For the text-containing cell, return its midpoint in [X, Y] coordinate format. 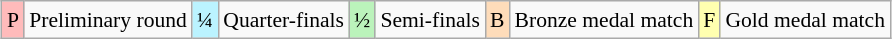
Semi-finals [430, 20]
¼ [205, 20]
Gold medal match [805, 20]
Preliminary round [108, 20]
P [13, 20]
B [498, 20]
Bronze medal match [604, 20]
Quarter-finals [284, 20]
½ [362, 20]
F [709, 20]
